Return the (X, Y) coordinate for the center point of the cell that contains the specified text.  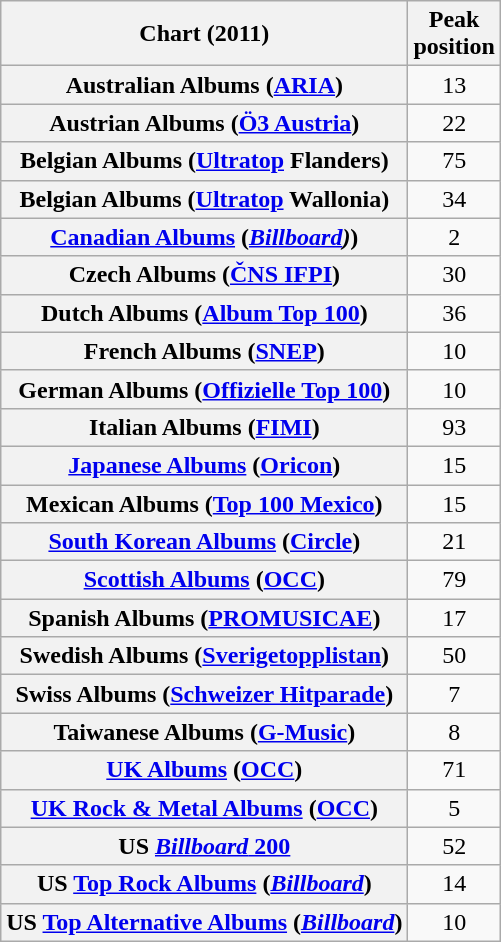
79 (454, 580)
13 (454, 85)
Spanish Albums (PROMUSICAE) (204, 618)
Scottish Albums (OCC) (204, 580)
36 (454, 313)
US Billboard 200 (204, 846)
Belgian Albums (Ultratop Wallonia) (204, 199)
Dutch Albums (Album Top 100) (204, 313)
Czech Albums (ČNS IFPI) (204, 275)
2 (454, 237)
Swiss Albums (Schweizer Hitparade) (204, 694)
Belgian Albums (Ultratop Flanders) (204, 161)
Taiwanese Albums (G-Music) (204, 732)
Peakposition (454, 34)
South Korean Albums (Circle) (204, 542)
8 (454, 732)
21 (454, 542)
UK Rock & Metal Albums (OCC) (204, 808)
30 (454, 275)
7 (454, 694)
Canadian Albums (Billboard)) (204, 237)
17 (454, 618)
German Albums (Offizielle Top 100) (204, 389)
Austrian Albums (Ö3 Austria) (204, 123)
Australian Albums (ARIA) (204, 85)
Chart (2011) (204, 34)
14 (454, 884)
34 (454, 199)
Swedish Albums (Sverigetopplistan) (204, 656)
22 (454, 123)
75 (454, 161)
US Top Alternative Albums (Billboard) (204, 922)
93 (454, 427)
Mexican Albums (Top 100 Mexico) (204, 503)
71 (454, 770)
52 (454, 846)
French Albums (SNEP) (204, 351)
50 (454, 656)
UK Albums (OCC) (204, 770)
5 (454, 808)
Japanese Albums (Oricon) (204, 465)
US Top Rock Albums (Billboard) (204, 884)
Italian Albums (FIMI) (204, 427)
